Find where the given text appears and provide that cell's center as [x, y] coordinate. 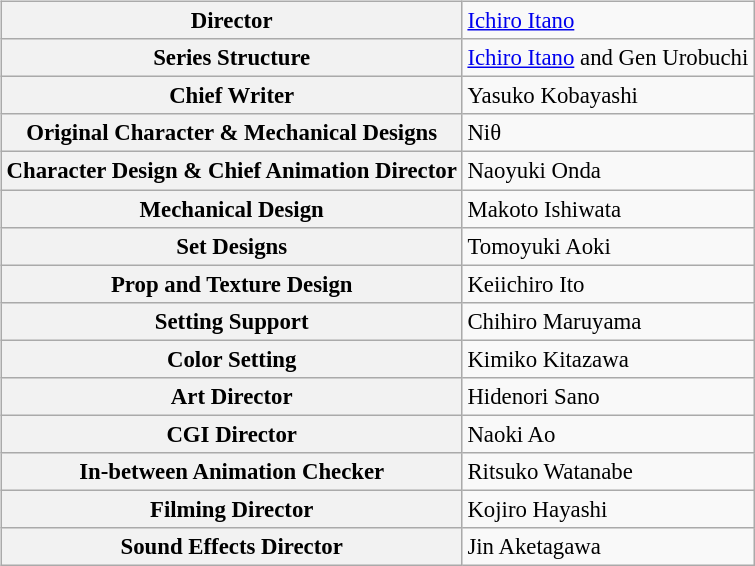
Jin Aketagawa [608, 547]
Setting Support [232, 321]
Ritsuko Watanabe [608, 472]
Art Director [232, 396]
Mechanical Design [232, 209]
Filming Director [232, 509]
CGI Director [232, 434]
Ichiro Itano [608, 21]
Director [232, 21]
Character Design & Chief Animation Director [232, 171]
Kojiro Hayashi [608, 509]
Chief Writer [232, 96]
Hidenori Sano [608, 396]
Prop and Texture Design [232, 284]
Sound Effects Director [232, 547]
Tomoyuki Aoki [608, 246]
Naoki Ao [608, 434]
Yasuko Kobayashi [608, 96]
Series Structure [232, 58]
Ichiro Itano and Gen Urobuchi [608, 58]
Niθ [608, 133]
Original Character & Mechanical Designs [232, 133]
Kimiko Kitazawa [608, 359]
Makoto Ishiwata [608, 209]
In-between Animation Checker [232, 472]
Chihiro Maruyama [608, 321]
Color Setting [232, 359]
Keiichiro Ito [608, 284]
Set Designs [232, 246]
Naoyuki Onda [608, 171]
